Search for the cell housing the specified text and yield its [X, Y] center coordinate. 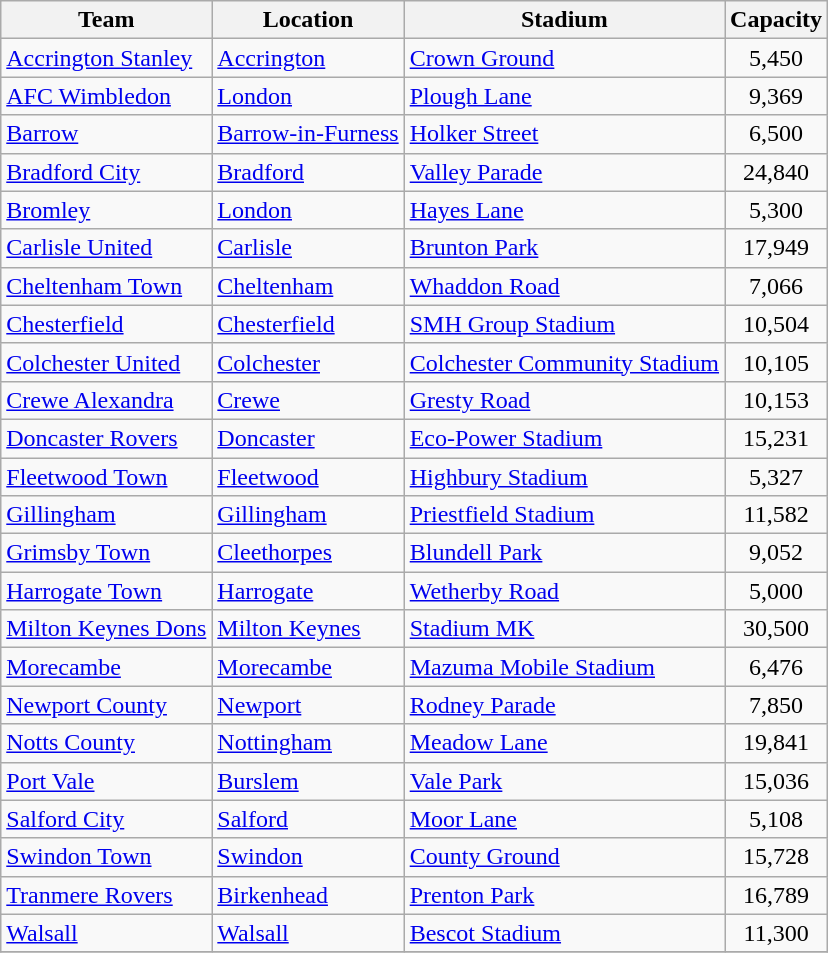
5,300 [776, 210]
Salford [308, 819]
6,476 [776, 667]
Stadium [564, 20]
Bromley [106, 210]
Fleetwood [308, 477]
Cleethorpes [308, 553]
Doncaster Rovers [106, 438]
10,153 [776, 400]
Rodney Parade [564, 705]
Nottingham [308, 743]
Highbury Stadium [564, 477]
11,582 [776, 515]
5,450 [776, 58]
7,850 [776, 705]
Wetherby Road [564, 591]
Birkenhead [308, 895]
Burslem [308, 781]
Hayes Lane [564, 210]
9,369 [776, 96]
24,840 [776, 172]
Swindon [308, 857]
Fleetwood Town [106, 477]
5,327 [776, 477]
Barrow [106, 134]
17,949 [776, 248]
Plough Lane [564, 96]
Holker Street [564, 134]
Colchester Community Stadium [564, 362]
15,231 [776, 438]
Carlisle United [106, 248]
Notts County [106, 743]
Whaddon Road [564, 286]
Team [106, 20]
Crewe Alexandra [106, 400]
Location [308, 20]
Accrington [308, 58]
15,728 [776, 857]
Cheltenham Town [106, 286]
Doncaster [308, 438]
16,789 [776, 895]
Mazuma Mobile Stadium [564, 667]
Crewe [308, 400]
Cheltenham [308, 286]
Harrogate Town [106, 591]
Tranmere Rovers [106, 895]
Moor Lane [564, 819]
Brunton Park [564, 248]
11,300 [776, 933]
10,105 [776, 362]
Colchester [308, 362]
Colchester United [106, 362]
Carlisle [308, 248]
Priestfield Stadium [564, 515]
Stadium MK [564, 629]
Prenton Park [564, 895]
5,000 [776, 591]
SMH Group Stadium [564, 324]
Port Vale [106, 781]
9,052 [776, 553]
Harrogate [308, 591]
Accrington Stanley [106, 58]
19,841 [776, 743]
County Ground [564, 857]
Eco-Power Stadium [564, 438]
Newport County [106, 705]
5,108 [776, 819]
Grimsby Town [106, 553]
10,504 [776, 324]
Capacity [776, 20]
Newport [308, 705]
Milton Keynes Dons [106, 629]
AFC Wimbledon [106, 96]
Swindon Town [106, 857]
Meadow Lane [564, 743]
6,500 [776, 134]
Crown Ground [564, 58]
Milton Keynes [308, 629]
Barrow-in-Furness [308, 134]
Gresty Road [564, 400]
Valley Parade [564, 172]
Bradford City [106, 172]
30,500 [776, 629]
Salford City [106, 819]
Vale Park [564, 781]
Bescot Stadium [564, 933]
15,036 [776, 781]
Blundell Park [564, 553]
Bradford [308, 172]
7,066 [776, 286]
